Search for the cell housing the specified text and yield its [X, Y] center coordinate. 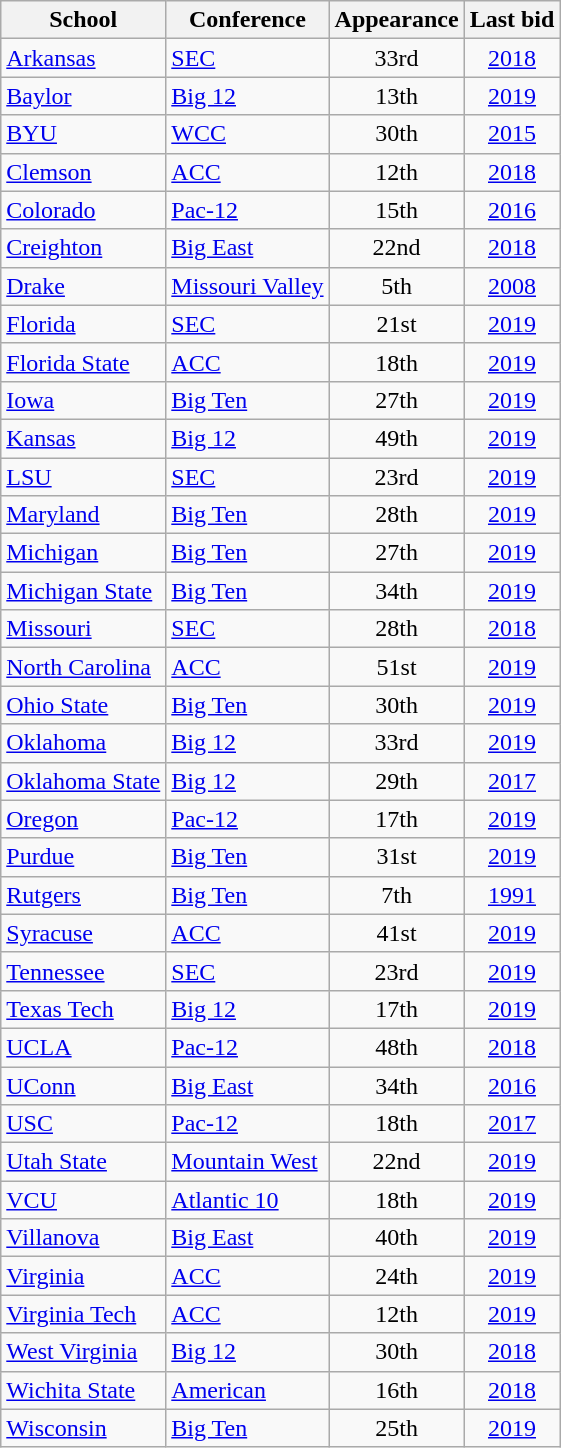
Missouri Valley [248, 286]
LSU [84, 477]
Last bid [512, 20]
Ohio State [84, 705]
Florida State [84, 362]
2008 [512, 286]
Purdue [84, 857]
Kansas [84, 438]
School [84, 20]
Iowa [84, 400]
North Carolina [84, 667]
Oklahoma [84, 743]
Arkansas [84, 58]
1991 [512, 895]
VCU [84, 1200]
Colorado [84, 210]
USC [84, 1124]
Appearance [396, 20]
24th [396, 1276]
31st [396, 857]
15th [396, 210]
UCLA [84, 1047]
Conference [248, 20]
BYU [84, 134]
American [248, 1390]
Creighton [84, 248]
51st [396, 667]
Mountain West [248, 1162]
WCC [248, 134]
29th [396, 781]
Syracuse [84, 933]
7th [396, 895]
Michigan State [84, 591]
Atlantic 10 [248, 1200]
40th [396, 1238]
Texas Tech [84, 1009]
Oklahoma State [84, 781]
Rutgers [84, 895]
UConn [84, 1085]
Virginia [84, 1276]
Michigan [84, 553]
West Virginia [84, 1352]
21st [396, 324]
Clemson [84, 172]
Villanova [84, 1238]
41st [396, 933]
Tennessee [84, 971]
Baylor [84, 96]
48th [396, 1047]
Drake [84, 286]
25th [396, 1428]
13th [396, 96]
Maryland [84, 515]
16th [396, 1390]
5th [396, 286]
49th [396, 438]
Wisconsin [84, 1428]
Virginia Tech [84, 1314]
Wichita State [84, 1390]
2015 [512, 134]
Missouri [84, 629]
Utah State [84, 1162]
Florida [84, 324]
Oregon [84, 819]
